Identify which cell holds the provided text, then report its (x, y) central coordinate. 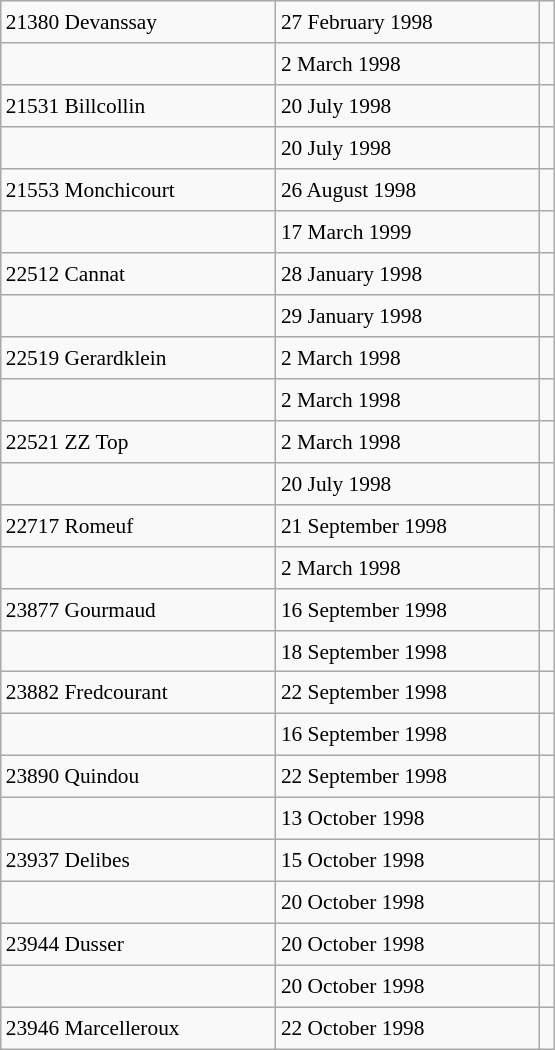
21531 Billcollin (138, 106)
23944 Dusser (138, 945)
22717 Romeuf (138, 525)
21553 Monchicourt (138, 190)
23946 Marcelleroux (138, 1028)
22 October 1998 (408, 1028)
15 October 1998 (408, 861)
23890 Quindou (138, 777)
23877 Gourmaud (138, 609)
21 September 1998 (408, 525)
28 January 1998 (408, 274)
22512 Cannat (138, 274)
29 January 1998 (408, 316)
13 October 1998 (408, 819)
22521 ZZ Top (138, 441)
17 March 1999 (408, 232)
26 August 1998 (408, 190)
23882 Fredcourant (138, 693)
21380 Devanssay (138, 22)
23937 Delibes (138, 861)
27 February 1998 (408, 22)
22519 Gerardklein (138, 358)
18 September 1998 (408, 651)
